Return [X, Y] of the center of cell containing provided text 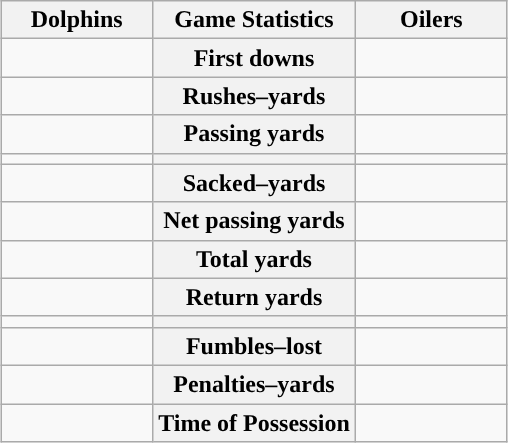
First downs [254, 58]
Sacked–yards [254, 183]
Passing yards [254, 134]
Time of Possession [254, 423]
Penalties–yards [254, 384]
Dolphins [77, 20]
Fumbles–lost [254, 346]
Oilers [431, 20]
Return yards [254, 297]
Net passing yards [254, 221]
Game Statistics [254, 20]
Total yards [254, 259]
Rushes–yards [254, 96]
